Locate the cell with the specified text and output its (X, Y) center coordinate. 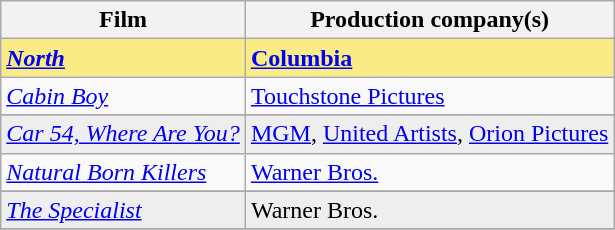
Natural Born Killers (124, 172)
The Specialist (124, 210)
Film (124, 20)
Car 54, Where Are You? (124, 134)
North (124, 58)
Production company(s) (429, 20)
MGM, United Artists, Orion Pictures (429, 134)
Touchstone Pictures (429, 96)
Columbia (429, 58)
Cabin Boy (124, 96)
